Search for the cell housing the specified text and yield its (x, y) center coordinate. 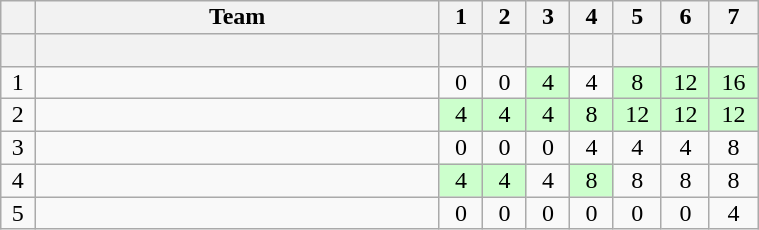
6 (685, 18)
7 (733, 18)
Team (237, 18)
16 (733, 82)
